Pinpoint the cell where the given text exists, returning its (x, y) midpoint coordinate. 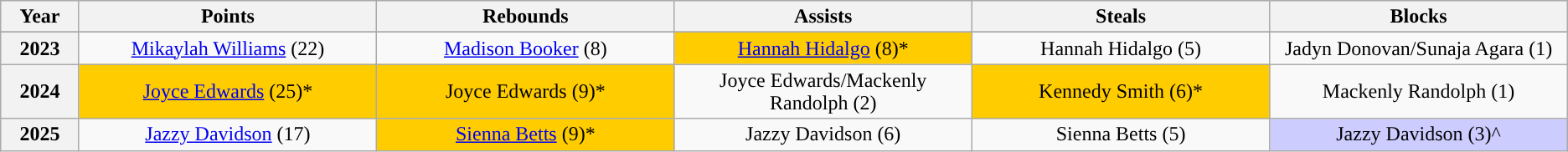
Sienna Betts (5) (1121, 134)
2025 (40, 134)
Jazzy Davidson (17) (228, 134)
Hannah Hidalgo (5) (1121, 48)
Blocks (1419, 17)
2023 (40, 48)
Kennedy Smith (6)* (1121, 92)
Mackenly Randolph (1) (1419, 92)
Madison Booker (8) (526, 48)
Joyce Edwards (25)* (228, 92)
Mikaylah Williams (22) (228, 48)
Hannah Hidalgo (8)* (823, 48)
Rebounds (526, 17)
Year (40, 17)
Jadyn Donovan/Sunaja Agara (1) (1419, 48)
Steals (1121, 17)
Jazzy Davidson (6) (823, 134)
Joyce Edwards (9)* (526, 92)
Sienna Betts (9)* (526, 134)
Assists (823, 17)
Points (228, 17)
Jazzy Davidson (3)^ (1419, 134)
2024 (40, 92)
Joyce Edwards/Mackenly Randolph (2) (823, 92)
